Return (X, Y) of the center of cell containing provided text 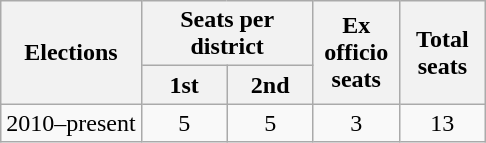
13 (442, 123)
Seats per district (227, 34)
3 (356, 123)
2nd (270, 85)
1st (184, 85)
Ex officio seats (356, 52)
Total seats (442, 52)
Elections (71, 52)
2010–present (71, 123)
